Scan for the cell matching the given text and deliver its [X, Y] coordinate at center. 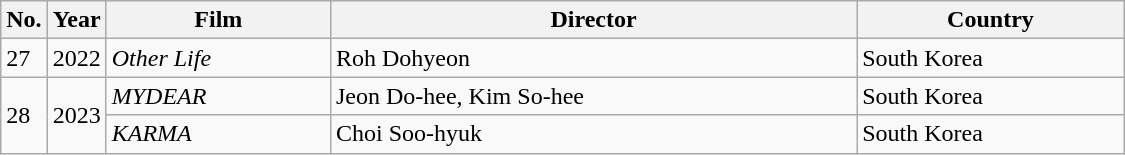
Country [991, 20]
Director [593, 20]
MYDEAR [218, 96]
KARMA [218, 134]
2023 [76, 115]
28 [24, 115]
Year [76, 20]
2022 [76, 58]
Other Life [218, 58]
Jeon Do-hee, Kim So-hee [593, 96]
Film [218, 20]
Choi Soo-hyuk [593, 134]
No. [24, 20]
27 [24, 58]
Roh Dohyeon [593, 58]
